For the text-containing cell, return its midpoint in [x, y] coordinate format. 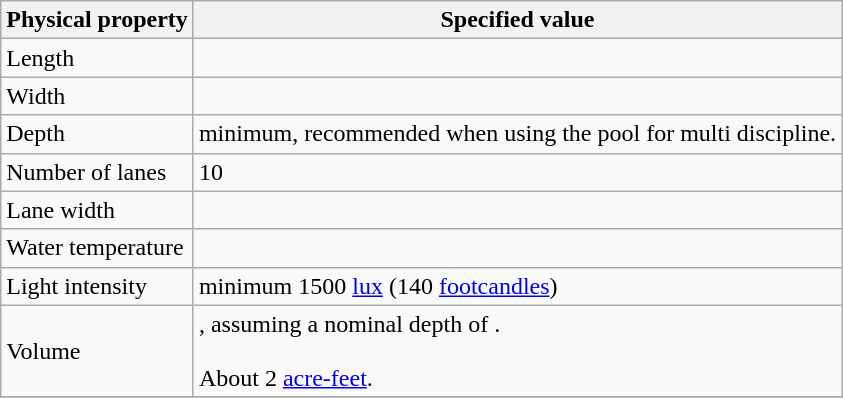
Width [98, 96]
Depth [98, 134]
Physical property [98, 20]
Water temperature [98, 248]
Volume [98, 351]
Specified value [517, 20]
10 [517, 172]
Light intensity [98, 286]
, assuming a nominal depth of .About 2 acre-feet. [517, 351]
minimum, recommended when using the pool for multi discipline. [517, 134]
Lane width [98, 210]
Length [98, 58]
minimum 1500 lux (140 footcandles) [517, 286]
Number of lanes [98, 172]
